Scan for the cell matching the given text and deliver its (X, Y) coordinate at center. 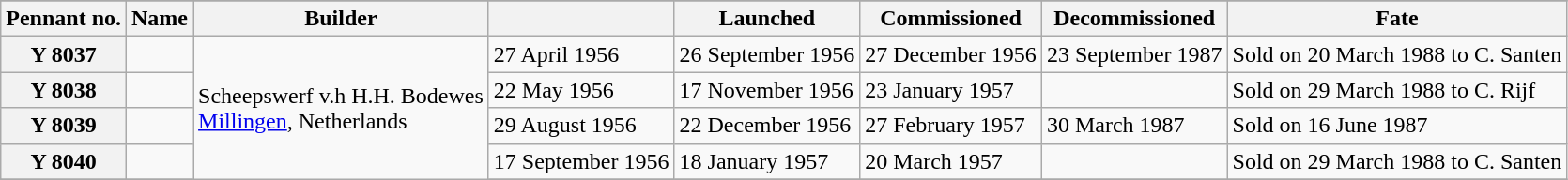
Fate (1397, 19)
Y 8039 (64, 126)
17 November 1956 (767, 90)
Sold on 29 March 1988 to C. Rijf (1397, 90)
22 May 1956 (581, 90)
Sold on 29 March 1988 to C. Santen (1397, 161)
Builder (342, 19)
27 April 1956 (581, 54)
Y 8037 (64, 54)
22 December 1956 (767, 126)
Sold on 20 March 1988 to C. Santen (1397, 54)
Launched (767, 19)
Name (160, 19)
Commissioned (951, 19)
Scheepswerf v.h H.H. Bodewes Millingen, Netherlands (342, 108)
27 February 1957 (951, 126)
26 September 1956 (767, 54)
23 January 1957 (951, 90)
Sold on 16 June 1987 (1397, 126)
23 September 1987 (1134, 54)
Pennant no. (64, 19)
18 January 1957 (767, 161)
20 March 1957 (951, 161)
27 December 1956 (951, 54)
Decommissioned (1134, 19)
Y 8040 (64, 161)
29 August 1956 (581, 126)
30 March 1987 (1134, 126)
17 September 1956 (581, 161)
Y 8038 (64, 90)
